For the text-containing cell, return its midpoint in [x, y] coordinate format. 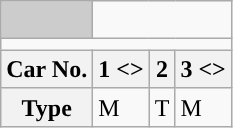
1 <> [121, 69]
2 [162, 69]
Car No. [47, 69]
T [162, 107]
3 <> [203, 69]
Type [47, 107]
